Provide the [x, y] coordinate of the cell's center where the given text is located.  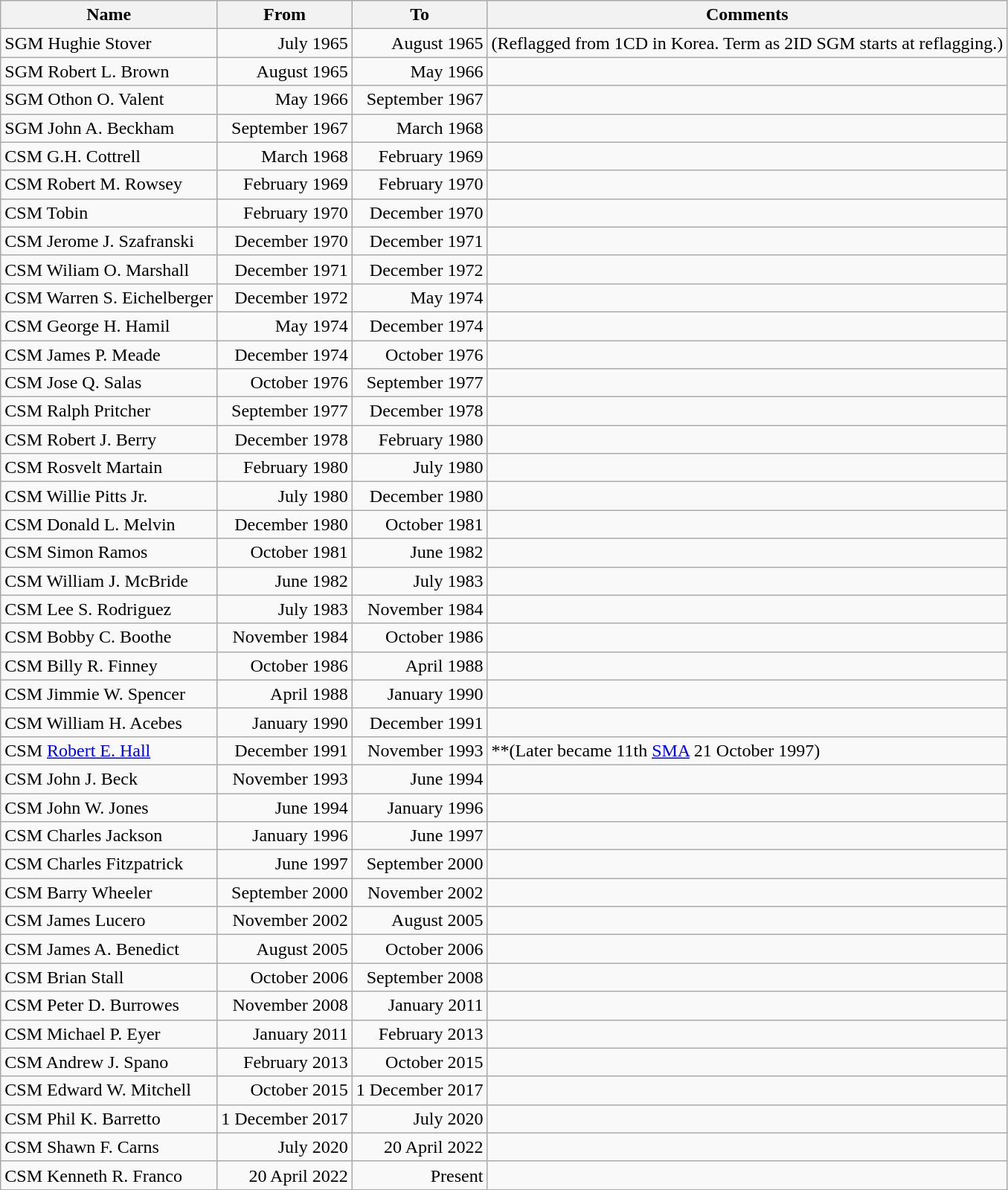
CSM Edward W. Mitchell [109, 1090]
To [420, 15]
CSM Warren S. Eichelberger [109, 297]
CSM Charles Jackson [109, 836]
CSM Charles Fitzpatrick [109, 864]
Name [109, 15]
CSM Wiliam O. Marshall [109, 269]
CSM Willie Pitts Jr. [109, 496]
CSM Robert J. Berry [109, 440]
Present [420, 1175]
CSM James A. Benedict [109, 949]
CSM Lee S. Rodriguez [109, 609]
SGM Hughie Stover [109, 43]
Comments [747, 15]
CSM Shawn F. Carns [109, 1147]
CSM Billy R. Finney [109, 666]
CSM Ralph Pritcher [109, 411]
CSM John W. Jones [109, 807]
CSM Michael P. Eyer [109, 1034]
July 1965 [285, 43]
SGM John A. Beckham [109, 128]
November 2008 [285, 1006]
(Reflagged from 1CD in Korea. Term as 2ID SGM starts at reflagging.) [747, 43]
SGM Robert L. Brown [109, 71]
From [285, 15]
SGM Othon O. Valent [109, 100]
CSM William H. Acebes [109, 722]
CSM Phil K. Barretto [109, 1119]
CSM Jose Q. Salas [109, 383]
CSM George H. Hamil [109, 326]
CSM Andrew J. Spano [109, 1062]
September 2008 [420, 977]
CSM G.H. Cottrell [109, 156]
CSM Donald L. Melvin [109, 524]
CSM Jimmie W. Spencer [109, 694]
CSM Robert E. Hall [109, 750]
CSM Rosvelt Martain [109, 468]
CSM Simon Ramos [109, 553]
CSM Kenneth R. Franco [109, 1175]
**(Later became 11th SMA 21 October 1997) [747, 750]
CSM James Lucero [109, 921]
CSM Barry Wheeler [109, 892]
CSM James P. Meade [109, 355]
CSM Tobin [109, 213]
CSM Jerome J. Szafranski [109, 241]
CSM Bobby C. Boothe [109, 637]
CSM Robert M. Rowsey [109, 184]
CSM Peter D. Burrowes [109, 1006]
CSM William J. McBride [109, 581]
CSM Brian Stall [109, 977]
CSM John J. Beck [109, 779]
